Locate the cell with the specified text and output its (x, y) center coordinate. 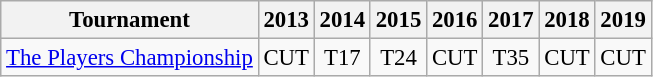
2019 (623, 20)
T24 (398, 58)
T35 (511, 58)
T17 (342, 58)
2017 (511, 20)
2016 (455, 20)
2013 (286, 20)
Tournament (130, 20)
2014 (342, 20)
2018 (567, 20)
The Players Championship (130, 58)
2015 (398, 20)
